Provide the [X, Y] coordinate of the cell's center where the given text is located.  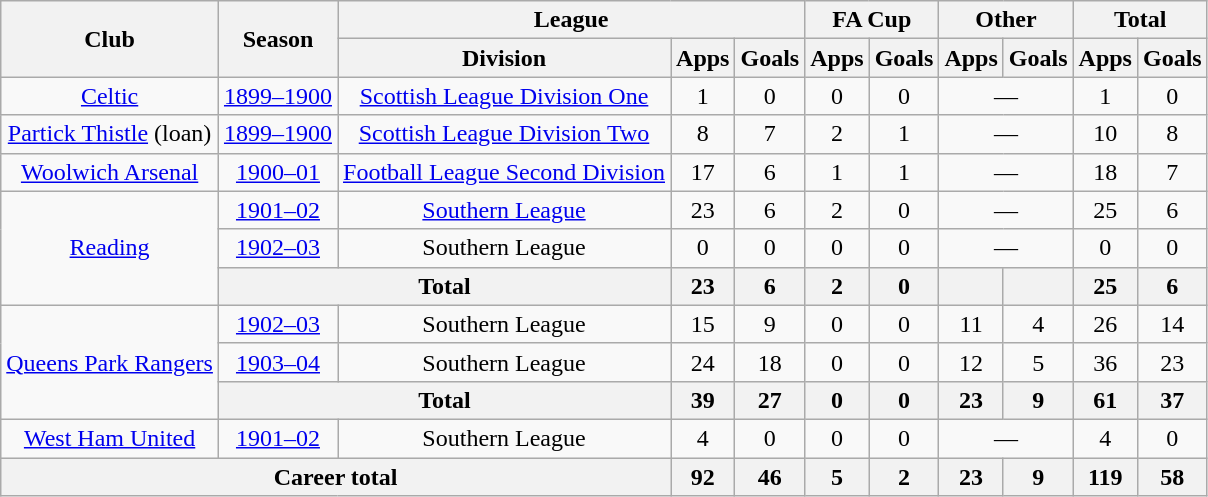
Partick Thistle (loan) [110, 134]
15 [703, 324]
46 [770, 477]
10 [1105, 134]
14 [1172, 324]
Scottish League Division Two [504, 134]
61 [1105, 400]
Reading [110, 248]
58 [1172, 477]
1903–04 [278, 362]
Season [278, 39]
11 [971, 324]
Celtic [110, 96]
39 [703, 400]
Woolwich Arsenal [110, 172]
FA Cup [872, 20]
92 [703, 477]
League [572, 20]
Queens Park Rangers [110, 362]
24 [703, 362]
12 [971, 362]
Scottish League Division One [504, 96]
Other [1006, 20]
27 [770, 400]
Career total [336, 477]
119 [1105, 477]
Club [110, 39]
Division [504, 58]
26 [1105, 324]
Football League Second Division [504, 172]
36 [1105, 362]
37 [1172, 400]
West Ham United [110, 438]
1900–01 [278, 172]
17 [703, 172]
